Provide the [x, y] coordinate of the cell's center where the given text is located.  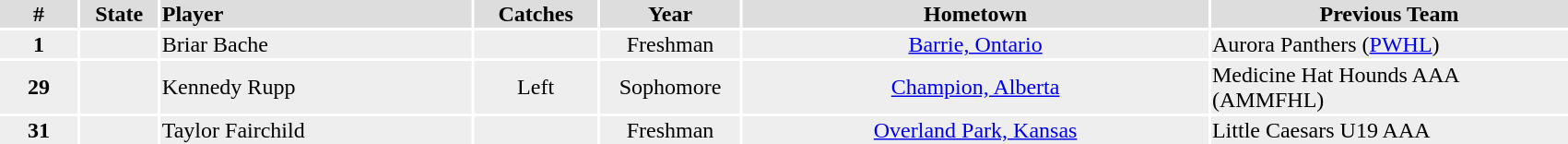
29 [39, 87]
Hometown [975, 14]
Briar Bache [315, 44]
Medicine Hat Hounds AAA (AMMFHL) [1388, 87]
31 [39, 130]
Kennedy Rupp [315, 87]
Sophomore [669, 87]
Taylor Fairchild [315, 130]
Year [669, 14]
Little Caesars U19 AAA [1388, 130]
Previous Team [1388, 14]
Aurora Panthers (PWHL) [1388, 44]
Champion, Alberta [975, 87]
# [39, 14]
Overland Park, Kansas [975, 130]
Catches [536, 14]
1 [39, 44]
Player [315, 14]
Barrie, Ontario [975, 44]
Left [536, 87]
State [119, 14]
